Locate the cell with the specified text and output its (x, y) center coordinate. 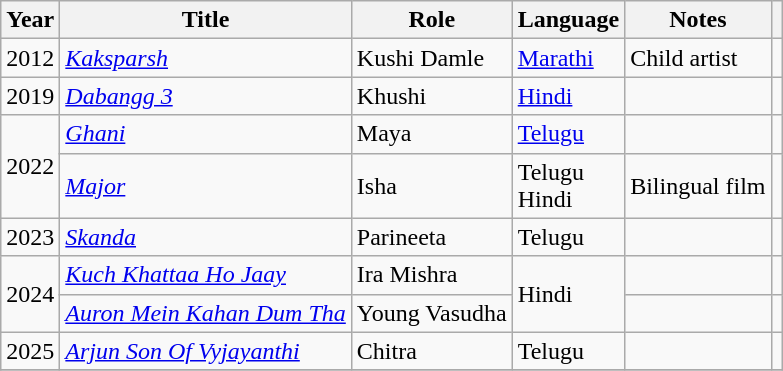
Ghani (206, 134)
2023 (30, 237)
Title (206, 20)
2022 (30, 166)
Language (568, 20)
Khushi (432, 96)
Arjun Son Of Vyjayanthi (206, 351)
Young Vasudha (432, 313)
Kaksparsh (206, 58)
2012 (30, 58)
Ira Mishra (432, 275)
Chitra (432, 351)
Kushi Damle (432, 58)
Year (30, 20)
2024 (30, 294)
Parineeta (432, 237)
Auron Mein Kahan Dum Tha (206, 313)
Kuch Khattaa Ho Jaay (206, 275)
Major (206, 186)
Skanda (206, 237)
Isha (432, 186)
2019 (30, 96)
Child artist (698, 58)
Marathi (568, 58)
Dabangg 3 (206, 96)
2025 (30, 351)
Notes (698, 20)
Maya (432, 134)
Bilingual film (698, 186)
TeluguHindi (568, 186)
Role (432, 20)
